Return the [X, Y] coordinate for the center point of the cell that contains the specified text.  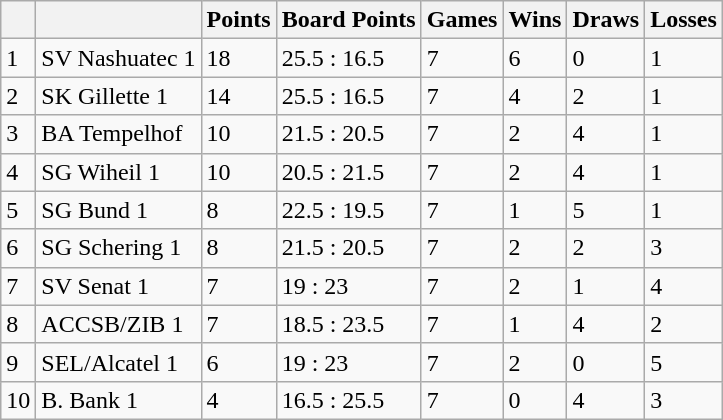
Points [238, 20]
SV Senat 1 [118, 286]
SG Bund 1 [118, 210]
SEL/Alcatel 1 [118, 362]
BA Tempelhof [118, 134]
SK Gillette 1 [118, 96]
14 [238, 96]
20.5 : 21.5 [348, 172]
Wins [535, 20]
Board Points [348, 20]
SG Schering 1 [118, 248]
Losses [684, 20]
16.5 : 25.5 [348, 400]
SV Nashuatec 1 [118, 58]
Games [462, 20]
Draws [606, 20]
18.5 : 23.5 [348, 324]
9 [18, 362]
ACCSB/ZIB 1 [118, 324]
SG Wiheil 1 [118, 172]
B. Bank 1 [118, 400]
22.5 : 19.5 [348, 210]
18 [238, 58]
